For the text-containing cell, return its midpoint in (X, Y) coordinate format. 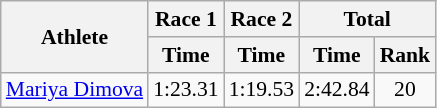
2:42.84 (336, 90)
20 (406, 90)
1:23.31 (186, 90)
Mariya Dimova (74, 90)
Rank (406, 55)
1:19.53 (262, 90)
Athlete (74, 36)
Race 1 (186, 19)
Total (367, 19)
Race 2 (262, 19)
